Pinpoint the cell where the given text exists, returning its (x, y) midpoint coordinate. 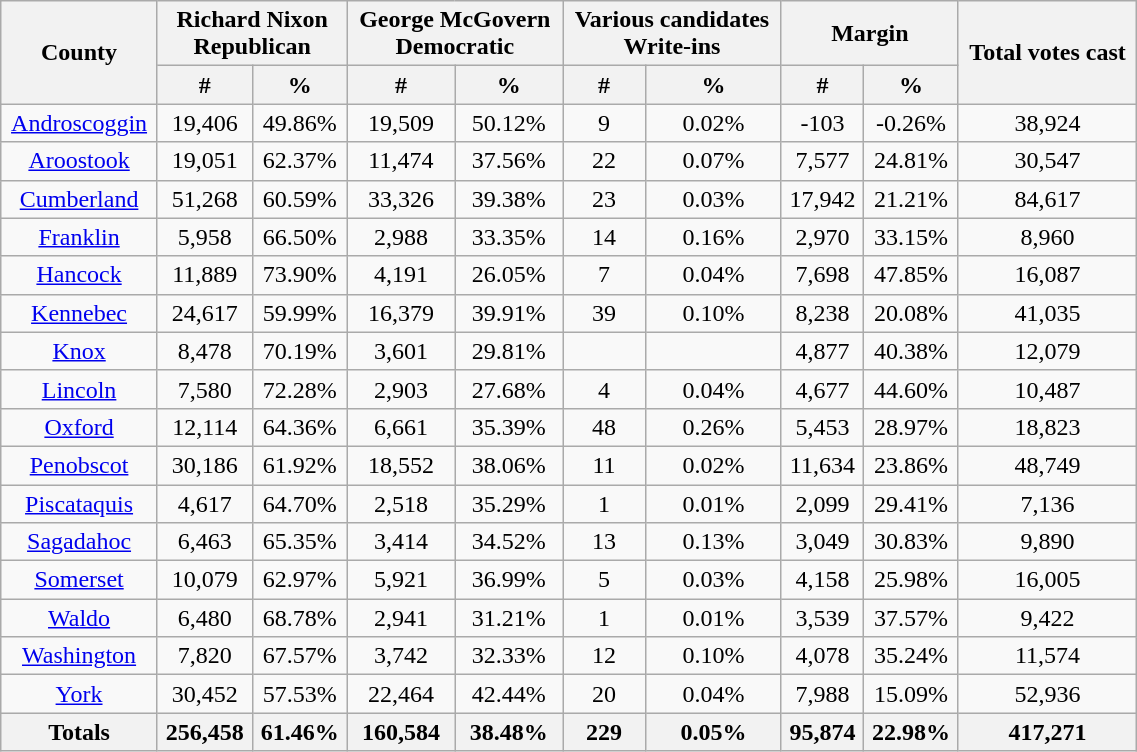
0.26% (713, 427)
22 (604, 161)
38.06% (509, 465)
2,518 (401, 503)
12,079 (1048, 351)
10,487 (1048, 389)
64.36% (300, 427)
0.16% (713, 237)
38,924 (1048, 123)
48 (604, 427)
256,458 (204, 732)
5,453 (822, 427)
14 (604, 237)
-103 (822, 123)
Knox (80, 351)
Margin (870, 34)
22,464 (401, 694)
47.85% (910, 275)
Total votes cast (1048, 52)
Various candidatesWrite-ins (672, 34)
39.38% (509, 199)
4,078 (822, 656)
5 (604, 580)
11,474 (401, 161)
Kennebec (80, 313)
39 (604, 313)
68.78% (300, 618)
9,890 (1048, 542)
44.60% (910, 389)
30,186 (204, 465)
31.21% (509, 618)
23 (604, 199)
0.05% (713, 732)
19,051 (204, 161)
39.91% (509, 313)
37.56% (509, 161)
51,268 (204, 199)
Washington (80, 656)
33,326 (401, 199)
40.38% (910, 351)
61.92% (300, 465)
35.39% (509, 427)
22.98% (910, 732)
4 (604, 389)
Oxford (80, 427)
15.09% (910, 694)
2,099 (822, 503)
57.53% (300, 694)
62.37% (300, 161)
48,749 (1048, 465)
5,921 (401, 580)
36.99% (509, 580)
8,238 (822, 313)
35.24% (910, 656)
Franklin (80, 237)
7,577 (822, 161)
Aroostook (80, 161)
11 (604, 465)
7,820 (204, 656)
11,574 (1048, 656)
19,509 (401, 123)
17,942 (822, 199)
18,823 (1048, 427)
61.46% (300, 732)
29.41% (910, 503)
60.59% (300, 199)
24,617 (204, 313)
21.21% (910, 199)
24.81% (910, 161)
30.83% (910, 542)
62.97% (300, 580)
Totals (80, 732)
30,452 (204, 694)
72.28% (300, 389)
29.81% (509, 351)
Sagadahoc (80, 542)
3,601 (401, 351)
11,889 (204, 275)
18,552 (401, 465)
50.12% (509, 123)
160,584 (401, 732)
20 (604, 694)
4,191 (401, 275)
417,271 (1048, 732)
49.86% (300, 123)
7,580 (204, 389)
65.35% (300, 542)
7,136 (1048, 503)
6,463 (204, 542)
16,379 (401, 313)
8,960 (1048, 237)
7,988 (822, 694)
Richard NixonRepublican (252, 34)
23.86% (910, 465)
16,087 (1048, 275)
3,414 (401, 542)
George McGovernDemocratic (454, 34)
Somerset (80, 580)
13 (604, 542)
Hancock (80, 275)
2,941 (401, 618)
34.52% (509, 542)
35.29% (509, 503)
4,617 (204, 503)
59.99% (300, 313)
Penobscot (80, 465)
3,742 (401, 656)
84,617 (1048, 199)
10,079 (204, 580)
9 (604, 123)
42.44% (509, 694)
12 (604, 656)
York (80, 694)
8,478 (204, 351)
27.68% (509, 389)
95,874 (822, 732)
4,877 (822, 351)
4,677 (822, 389)
0.13% (713, 542)
66.50% (300, 237)
70.19% (300, 351)
73.90% (300, 275)
33.35% (509, 237)
County (80, 52)
12,114 (204, 427)
Waldo (80, 618)
-0.26% (910, 123)
37.57% (910, 618)
28.97% (910, 427)
229 (604, 732)
41,035 (1048, 313)
Lincoln (80, 389)
3,049 (822, 542)
2,903 (401, 389)
7,698 (822, 275)
52,936 (1048, 694)
25.98% (910, 580)
0.07% (713, 161)
9,422 (1048, 618)
2,970 (822, 237)
Piscataquis (80, 503)
6,480 (204, 618)
64.70% (300, 503)
Androscoggin (80, 123)
26.05% (509, 275)
38.48% (509, 732)
Cumberland (80, 199)
11,634 (822, 465)
16,005 (1048, 580)
33.15% (910, 237)
20.08% (910, 313)
19,406 (204, 123)
6,661 (401, 427)
5,958 (204, 237)
67.57% (300, 656)
3,539 (822, 618)
4,158 (822, 580)
2,988 (401, 237)
32.33% (509, 656)
7 (604, 275)
30,547 (1048, 161)
